Detect which cell encompasses the target text, then output its (x, y) center coordinate. 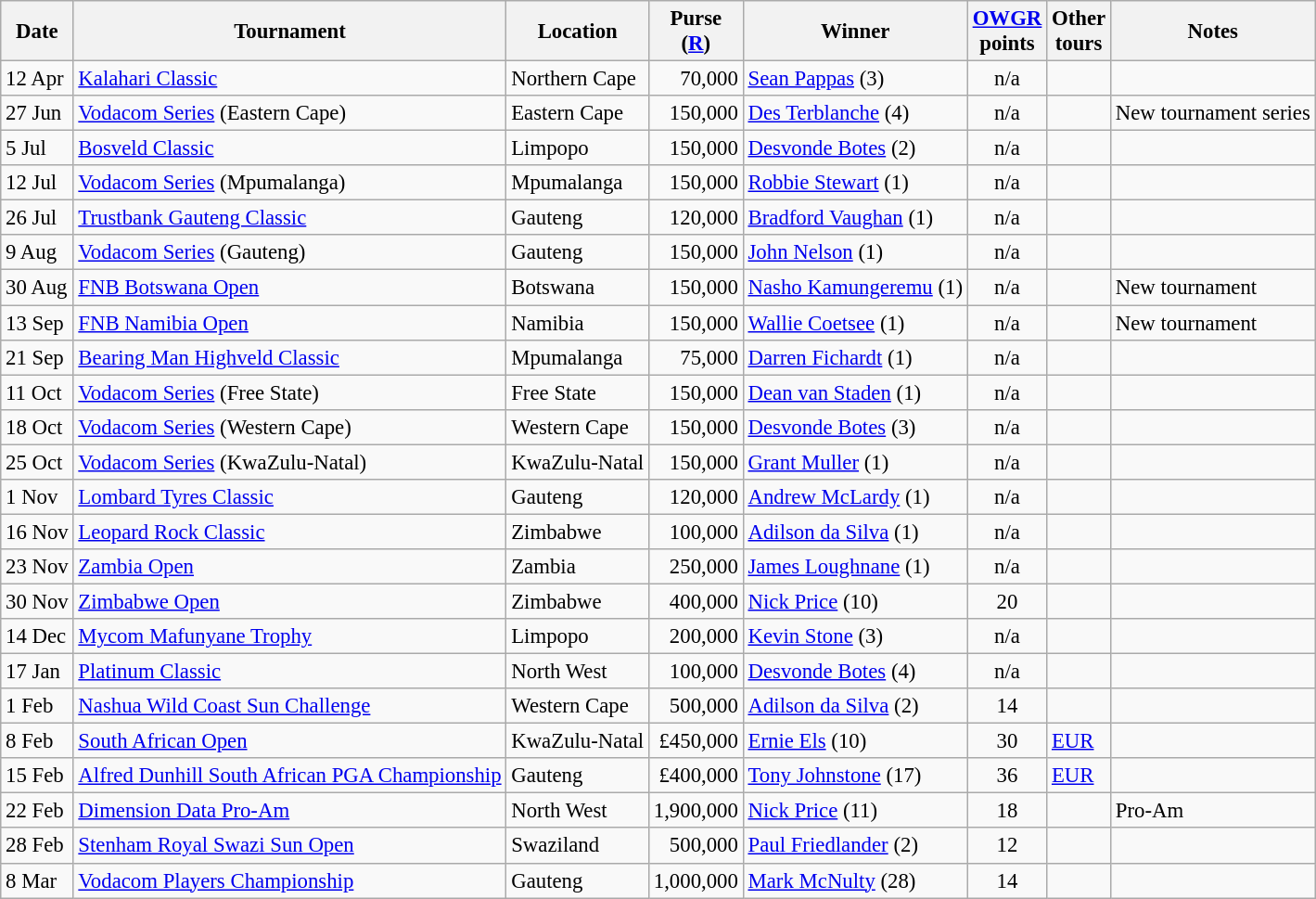
23 Nov (37, 567)
8 Mar (37, 880)
Ernie Els (10) (855, 741)
Namibia (578, 323)
£450,000 (696, 741)
15 Feb (37, 776)
250,000 (696, 567)
Desvonde Botes (3) (855, 427)
200,000 (696, 636)
Swaziland (578, 846)
Mark McNulty (28) (855, 880)
12 (1007, 846)
14 Dec (37, 636)
Grant Muller (1) (855, 462)
£400,000 (696, 776)
Othertours (1080, 32)
75,000 (696, 357)
James Loughnane (1) (855, 567)
Adilson da Silva (2) (855, 706)
Desvonde Botes (2) (855, 148)
Vodacom Series (Gauteng) (289, 253)
Platinum Classic (289, 672)
Winner (855, 32)
Darren Fichardt (1) (855, 357)
21 Sep (37, 357)
12 Jul (37, 183)
Dimension Data Pro-Am (289, 811)
30 (1007, 741)
Tournament (289, 32)
Desvonde Botes (4) (855, 672)
Eastern Cape (578, 113)
30 Nov (37, 601)
18 (1007, 811)
Tony Johnstone (17) (855, 776)
26 Jul (37, 218)
9 Aug (37, 253)
Date (37, 32)
Adilson da Silva (1) (855, 532)
16 Nov (37, 532)
Alfred Dunhill South African PGA Championship (289, 776)
Kevin Stone (3) (855, 636)
Zambia Open (289, 567)
1,900,000 (696, 811)
Bosveld Classic (289, 148)
1,000,000 (696, 880)
FNB Botswana Open (289, 288)
Andrew McLardy (1) (855, 497)
Vodacom Series (Free State) (289, 392)
1 Feb (37, 706)
Des Terblanche (4) (855, 113)
Zimbabwe Open (289, 601)
Vodacom Series (Western Cape) (289, 427)
20 (1007, 601)
Vodacom Series (Eastern Cape) (289, 113)
Wallie Coetsee (1) (855, 323)
Paul Friedlander (2) (855, 846)
Robbie Stewart (1) (855, 183)
Pro-Am (1213, 811)
25 Oct (37, 462)
18 Oct (37, 427)
Bradford Vaughan (1) (855, 218)
Zambia (578, 567)
30 Aug (37, 288)
13 Sep (37, 323)
Vodacom Series (Mpumalanga) (289, 183)
28 Feb (37, 846)
Dean van Staden (1) (855, 392)
Lombard Tyres Classic (289, 497)
Vodacom Series (KwaZulu-Natal) (289, 462)
11 Oct (37, 392)
1 Nov (37, 497)
Bearing Man Highveld Classic (289, 357)
Vodacom Players Championship (289, 880)
22 Feb (37, 811)
Nashua Wild Coast Sun Challenge (289, 706)
36 (1007, 776)
Nick Price (10) (855, 601)
OWGRpoints (1007, 32)
New tournament series (1213, 113)
Nick Price (11) (855, 811)
South African Open (289, 741)
27 Jun (37, 113)
Mycom Mafunyane Trophy (289, 636)
John Nelson (1) (855, 253)
70,000 (696, 79)
Free State (578, 392)
400,000 (696, 601)
17 Jan (37, 672)
Notes (1213, 32)
Sean Pappas (3) (855, 79)
Northern Cape (578, 79)
Purse(R) (696, 32)
Trustbank Gauteng Classic (289, 218)
Stenham Royal Swazi Sun Open (289, 846)
Botswana (578, 288)
5 Jul (37, 148)
Leopard Rock Classic (289, 532)
Kalahari Classic (289, 79)
8 Feb (37, 741)
Location (578, 32)
FNB Namibia Open (289, 323)
12 Apr (37, 79)
Nasho Kamungeremu (1) (855, 288)
